For the text-containing cell, return its midpoint in [X, Y] coordinate format. 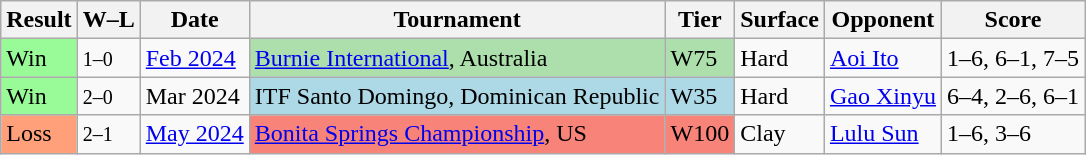
Result [39, 20]
ITF Santo Domingo, Dominican Republic [457, 96]
Surface [780, 20]
Lulu Sun [882, 134]
W75 [700, 58]
Feb 2024 [194, 58]
W35 [700, 96]
Date [194, 20]
2–1 [108, 134]
1–0 [108, 58]
Mar 2024 [194, 96]
Tier [700, 20]
Clay [780, 134]
Aoi Ito [882, 58]
Tournament [457, 20]
Bonita Springs Championship, US [457, 134]
Opponent [882, 20]
May 2024 [194, 134]
Score [1012, 20]
2–0 [108, 96]
Loss [39, 134]
W100 [700, 134]
Gao Xinyu [882, 96]
1–6, 3–6 [1012, 134]
W–L [108, 20]
Burnie International, Australia [457, 58]
6–4, 2–6, 6–1 [1012, 96]
1–6, 6–1, 7–5 [1012, 58]
